Return (x, y) of the center of cell containing provided text 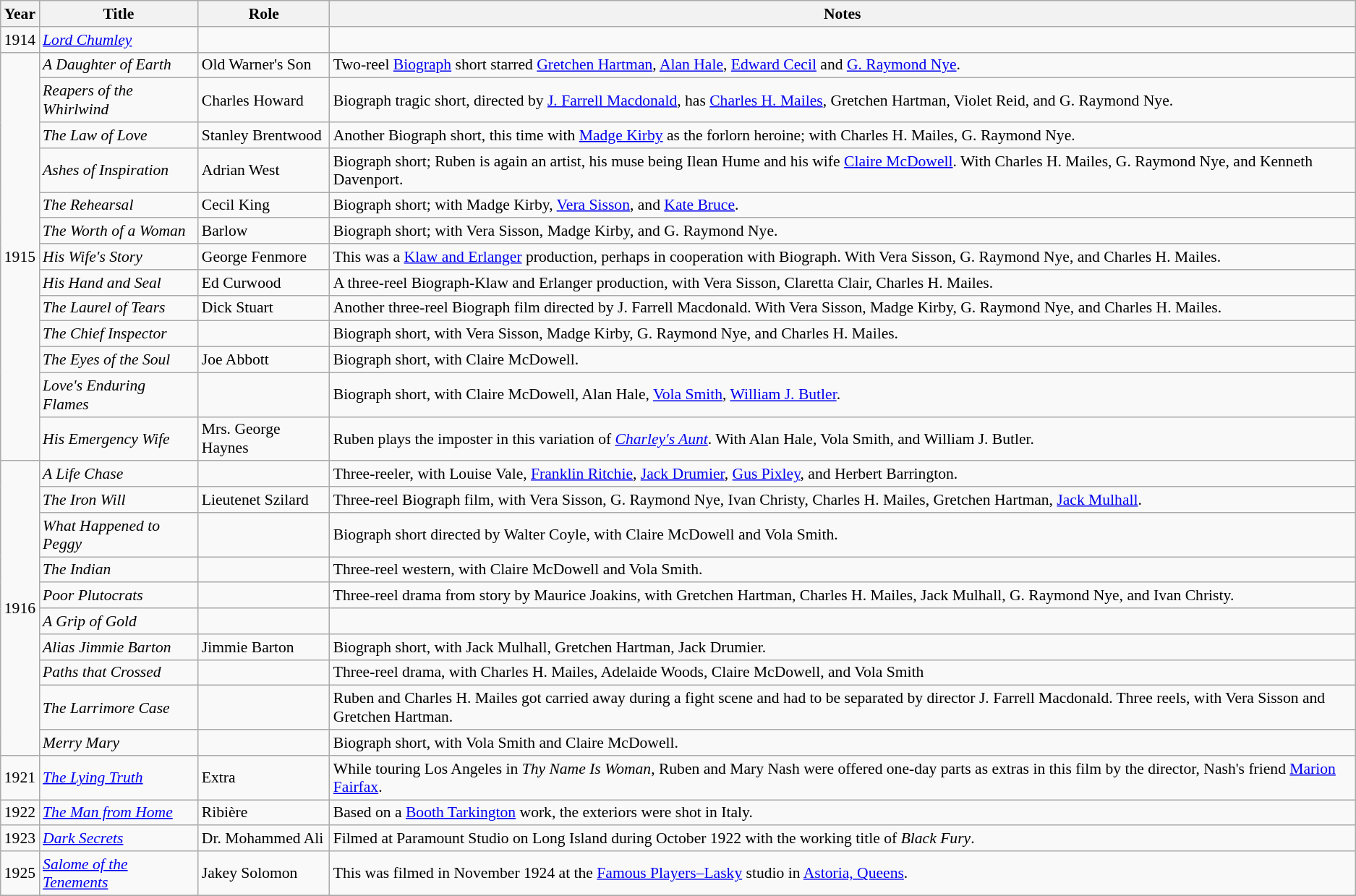
Paths that Crossed (119, 673)
Three-reeler, with Louise Vale, Franklin Ritchie, Jack Drumier, Gus Pixley, and Herbert Barrington. (843, 474)
The Laurel of Tears (119, 308)
George Fenmore (264, 257)
Two-reel Biograph short starred Gretchen Hartman, Alan Hale, Edward Cecil and G. Raymond Nye. (843, 65)
Jakey Solomon (264, 874)
Biograph short, with Claire McDowell. (843, 360)
Biograph short, with Vera Sisson, Madge Kirby, G. Raymond Nye, and Charles H. Mailes. (843, 334)
Love's Enduring Flames (119, 395)
1923 (20, 839)
1921 (20, 778)
Poor Plutocrats (119, 596)
Merry Mary (119, 743)
Title (119, 14)
A Daughter of Earth (119, 65)
Three-reel western, with Claire McDowell and Vola Smith. (843, 570)
Reapers of the Whirlwind (119, 100)
Joe Abbott (264, 360)
Old Warner's Son (264, 65)
Stanley Brentwood (264, 135)
Ruben plays the imposter in this variation of Charley's Aunt. With Alan Hale, Vola Smith, and William J. Butler. (843, 438)
1914 (20, 40)
The Indian (119, 570)
Three-reel Biograph film, with Vera Sisson, G. Raymond Nye, Ivan Christy, Charles H. Mailes, Gretchen Hartman, Jack Mulhall. (843, 500)
The Chief Inspector (119, 334)
This was a Klaw and Erlanger production, perhaps in cooperation with Biograph. With Vera Sisson, G. Raymond Nye, and Charles H. Mailes. (843, 257)
Three-reel drama from story by Maurice Joakins, with Gretchen Hartman, Charles H. Mailes, Jack Mulhall, G. Raymond Nye, and Ivan Christy. (843, 596)
What Happened to Peggy (119, 535)
Biograph short; with Madge Kirby, Vera Sisson, and Kate Bruce. (843, 205)
Biograph short; with Vera Sisson, Madge Kirby, and G. Raymond Nye. (843, 231)
1915 (20, 256)
His Hand and Seal (119, 283)
Ribière (264, 813)
A Grip of Gold (119, 621)
His Emergency Wife (119, 438)
Another three-reel Biograph film directed by J. Farrell Macdonald. With Vera Sisson, Madge Kirby, G. Raymond Nye, and Charles H. Mailes. (843, 308)
Biograph short directed by Walter Coyle, with Claire McDowell and Vola Smith. (843, 535)
1916 (20, 609)
The Man from Home (119, 813)
The Worth of a Woman (119, 231)
Notes (843, 14)
Cecil King (264, 205)
Barlow (264, 231)
Based on a Booth Tarkington work, the exteriors were shot in Italy. (843, 813)
Salome of the Tenements (119, 874)
A Life Chase (119, 474)
The Iron Will (119, 500)
Mrs. George Haynes (264, 438)
Biograph tragic short, directed by J. Farrell Macdonald, has Charles H. Mailes, Gretchen Hartman, Violet Reid, and G. Raymond Nye. (843, 100)
The Eyes of the Soul (119, 360)
Lieutenet Szilard (264, 500)
Jimmie Barton (264, 647)
Dr. Mohammed Ali (264, 839)
Role (264, 14)
Ashes of Inspiration (119, 171)
Filmed at Paramount Studio on Long Island during October 1922 with the working title of Black Fury. (843, 839)
The Rehearsal (119, 205)
The Lying Truth (119, 778)
This was filmed in November 1924 at the Famous Players–Lasky studio in Astoria, Queens. (843, 874)
Alias Jimmie Barton (119, 647)
Three-reel drama, with Charles H. Mailes, Adelaide Woods, Claire McDowell, and Vola Smith (843, 673)
Biograph short, with Jack Mulhall, Gretchen Hartman, Jack Drumier. (843, 647)
A three-reel Biograph-Klaw and Erlanger production, with Vera Sisson, Claretta Clair, Charles H. Mailes. (843, 283)
Biograph short, with Claire McDowell, Alan Hale, Vola Smith, William J. Butler. (843, 395)
His Wife's Story (119, 257)
Lord Chumley (119, 40)
Dick Stuart (264, 308)
Adrian West (264, 171)
Another Biograph short, this time with Madge Kirby as the forlorn heroine; with Charles H. Mailes, G. Raymond Nye. (843, 135)
Ed Curwood (264, 283)
The Larrimore Case (119, 707)
1922 (20, 813)
Dark Secrets (119, 839)
The Law of Love (119, 135)
Year (20, 14)
Biograph short, with Vola Smith and Claire McDowell. (843, 743)
Extra (264, 778)
Charles Howard (264, 100)
1925 (20, 874)
